Determine the (x, y) coordinate at the center of the cell enclosing the given text.  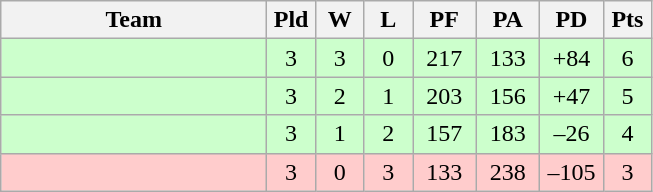
PA (508, 20)
238 (508, 172)
5 (628, 96)
W (340, 20)
Pld (292, 20)
217 (444, 58)
PF (444, 20)
+47 (572, 96)
4 (628, 134)
203 (444, 96)
Pts (628, 20)
PD (572, 20)
+84 (572, 58)
L (388, 20)
Team (134, 20)
6 (628, 58)
183 (508, 134)
–26 (572, 134)
156 (508, 96)
157 (444, 134)
–105 (572, 172)
